For the text-containing cell, return its midpoint in (x, y) coordinate format. 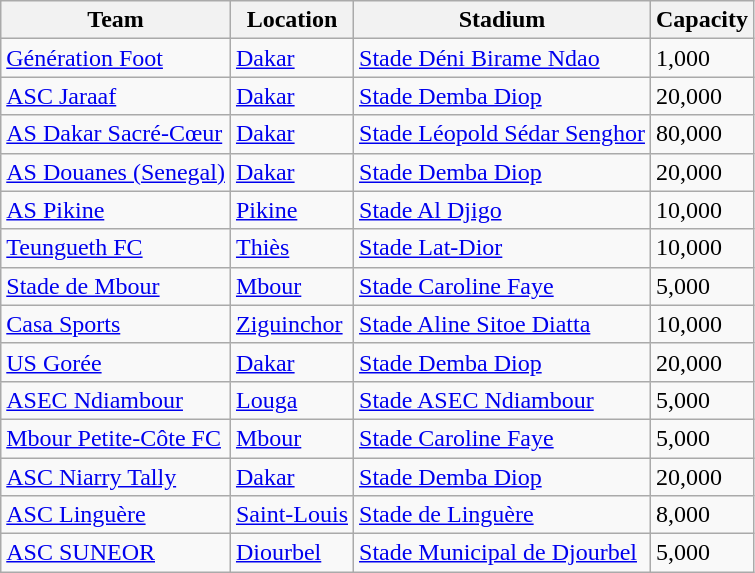
Mbour Petite-Côte FC (116, 438)
AS Pikine (116, 210)
Génération Foot (116, 58)
Stade Déni Birame Ndao (502, 58)
Pikine (292, 210)
AS Douanes (Senegal) (116, 172)
ASC SUNEOR (116, 553)
Thiès (292, 248)
AS Dakar Sacré-Cœur (116, 134)
Teungueth FC (116, 248)
Stadium (502, 20)
ASEC Ndiambour (116, 400)
Louga (292, 400)
Stade Municipal de Djourbel (502, 553)
Stade de Linguère (502, 515)
Stade Al Djigo (502, 210)
Capacity (702, 20)
ASC Jaraaf (116, 96)
Diourbel (292, 553)
Team (116, 20)
Stade Léopold Sédar Senghor (502, 134)
80,000 (702, 134)
US Gorée (116, 362)
Location (292, 20)
8,000 (702, 515)
Stade Aline Sitoe Diatta (502, 324)
Stade ASEC Ndiambour (502, 400)
ASC Niarry Tally (116, 477)
Saint-Louis (292, 515)
ASC Linguère (116, 515)
Stade Lat-Dior (502, 248)
Stade de Mbour (116, 286)
1,000 (702, 58)
Casa Sports (116, 324)
Ziguinchor (292, 324)
